Detect which cell encompasses the target text, then output its (x, y) center coordinate. 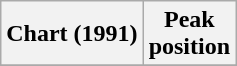
Chart (1991) (72, 34)
Peakposition (189, 34)
